Output the (x, y) coordinate of the center of the cell containing the given text.  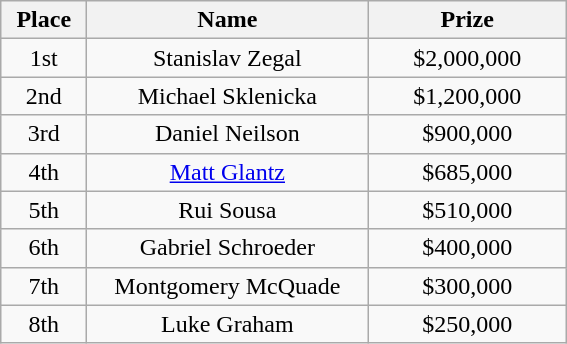
$685,000 (468, 172)
$510,000 (468, 210)
2nd (44, 96)
4th (44, 172)
$900,000 (468, 134)
$300,000 (468, 286)
$400,000 (468, 248)
$250,000 (468, 324)
Place (44, 20)
6th (44, 248)
1st (44, 58)
Name (228, 20)
Matt Glantz (228, 172)
Luke Graham (228, 324)
Daniel Neilson (228, 134)
$2,000,000 (468, 58)
3rd (44, 134)
7th (44, 286)
Stanislav Zegal (228, 58)
Prize (468, 20)
Michael Sklenicka (228, 96)
8th (44, 324)
Rui Sousa (228, 210)
$1,200,000 (468, 96)
Montgomery McQuade (228, 286)
Gabriel Schroeder (228, 248)
5th (44, 210)
